From the cell containing the given text, extract its center point as [X, Y] coordinate. 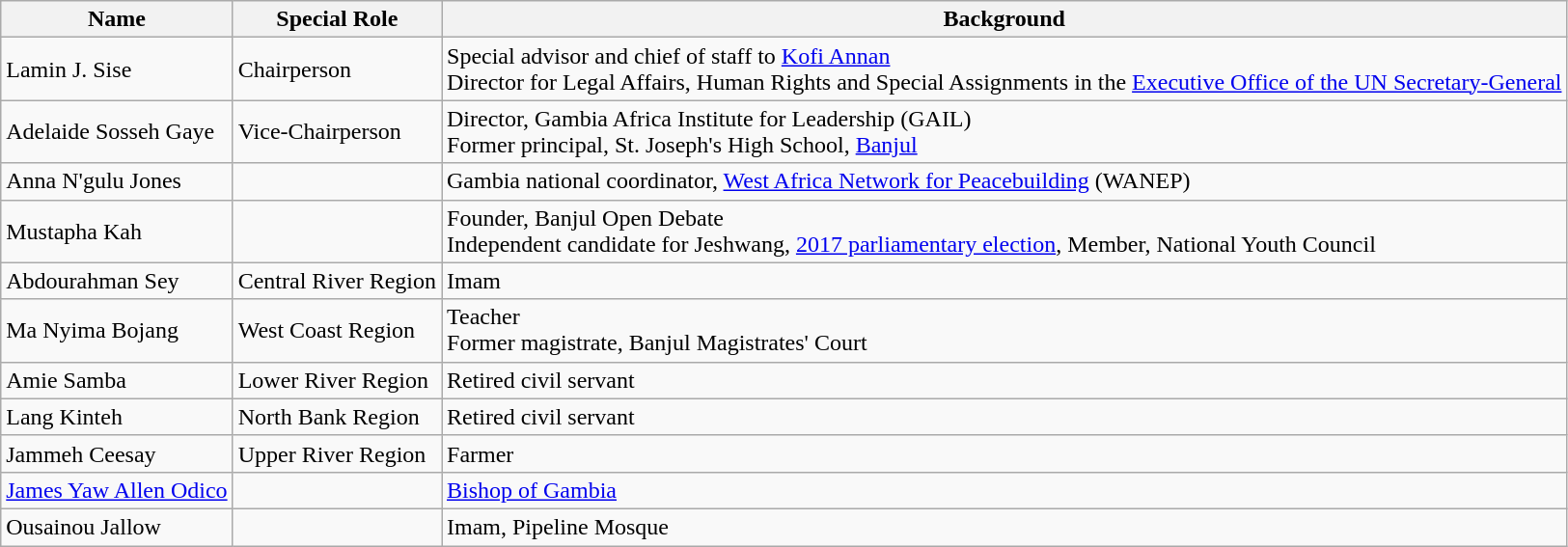
Lower River Region [337, 380]
Lang Kinteh [117, 417]
Farmer [1004, 453]
Director, Gambia Africa Institute for Leadership (GAIL)Former principal, St. Joseph's High School, Banjul [1004, 131]
North Bank Region [337, 417]
Founder, Banjul Open DebateIndependent candidate for Jeshwang, 2017 parliamentary election, Member, National Youth Council [1004, 232]
Background [1004, 19]
Vice-Chairperson [337, 131]
Gambia national coordinator, West Africa Network for Peacebuilding (WANEP) [1004, 181]
West Coast Region [337, 330]
Imam [1004, 281]
Bishop of Gambia [1004, 490]
Anna N'gulu Jones [117, 181]
James Yaw Allen Odico [117, 490]
Chairperson [337, 69]
Abdourahman Sey [117, 281]
Mustapha Kah [117, 232]
Upper River Region [337, 453]
Adelaide Sosseh Gaye [117, 131]
Ma Nyima Bojang [117, 330]
Ousainou Jallow [117, 527]
Lamin J. Sise [117, 69]
Central River Region [337, 281]
Imam, Pipeline Mosque [1004, 527]
TeacherFormer magistrate, Banjul Magistrates' Court [1004, 330]
Amie Samba [117, 380]
Special Role [337, 19]
Name [117, 19]
Jammeh Ceesay [117, 453]
